Locate the cell with the specified text and output its [x, y] center coordinate. 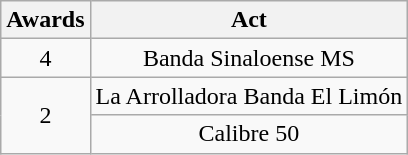
La Arrolladora Banda El Limón [249, 96]
Calibre 50 [249, 134]
Awards [46, 20]
2 [46, 115]
Act [249, 20]
Banda Sinaloense MS [249, 58]
4 [46, 58]
